For the text-containing cell, return its midpoint in (X, Y) coordinate format. 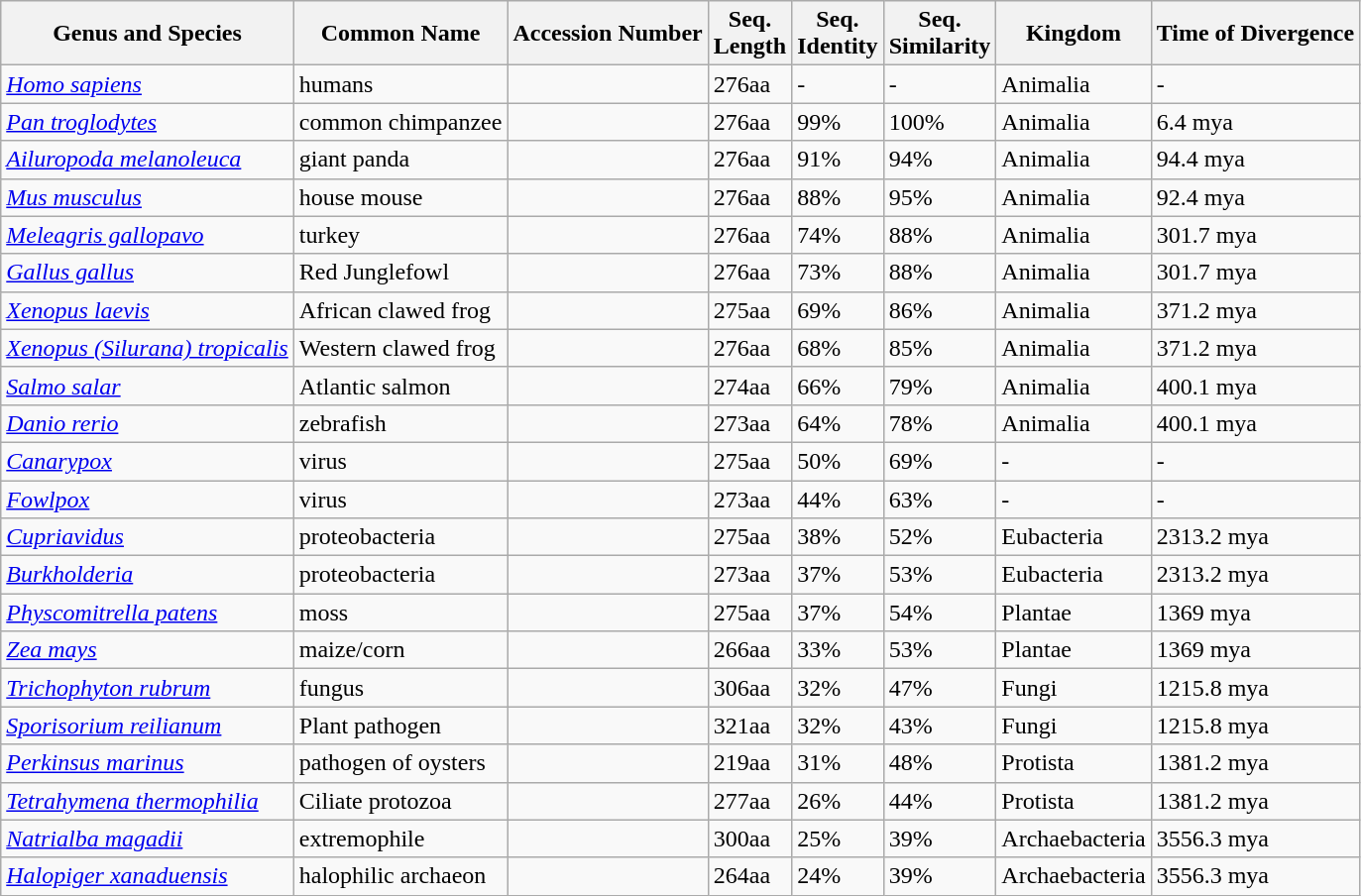
31% (838, 763)
Accession Number (608, 34)
Zea mays (148, 650)
pathogen of oysters (400, 763)
maize/corn (400, 650)
300aa (749, 839)
Xenopus laevis (148, 310)
219aa (749, 763)
Common Name (400, 34)
common chimpanzee (400, 122)
85% (940, 348)
Sporisorium reilianum (148, 726)
extremophile (400, 839)
Halopiger xanaduensis (148, 876)
Seq.Identity (838, 34)
95% (940, 197)
64% (838, 423)
Western clawed frog (400, 348)
Trichophyton rubrum (148, 688)
Ailuropoda melanoleuca (148, 160)
Gallus gallus (148, 273)
73% (838, 273)
moss (400, 613)
Xenopus (Silurana) tropicalis (148, 348)
100% (940, 122)
78% (940, 423)
Perkinsus marinus (148, 763)
Kingdom (1074, 34)
321aa (749, 726)
Danio rerio (148, 423)
63% (940, 499)
Tetrahymena thermophilia (148, 801)
52% (940, 537)
Pan troglodytes (148, 122)
Atlantic salmon (400, 386)
Physcomitrella patens (148, 613)
humans (400, 84)
74% (838, 235)
giant panda (400, 160)
50% (838, 461)
Canarypox (148, 461)
48% (940, 763)
43% (940, 726)
306aa (749, 688)
99% (838, 122)
Plant pathogen (400, 726)
66% (838, 386)
turkey (400, 235)
94% (940, 160)
277aa (749, 801)
6.4 mya (1255, 122)
Genus and Species (148, 34)
Time of Divergence (1255, 34)
Fowlpox (148, 499)
Burkholderia (148, 575)
Seq.Length (749, 34)
African clawed frog (400, 310)
264aa (749, 876)
91% (838, 160)
274aa (749, 386)
Homo sapiens (148, 84)
86% (940, 310)
halophilic archaeon (400, 876)
Ciliate protozoa (400, 801)
zebrafish (400, 423)
Mus musculus (148, 197)
92.4 mya (1255, 197)
38% (838, 537)
68% (838, 348)
Red Junglefowl (400, 273)
79% (940, 386)
54% (940, 613)
Seq.Similarity (940, 34)
Meleagris gallopavo (148, 235)
94.4 mya (1255, 160)
266aa (749, 650)
Cupriavidus (148, 537)
house mouse (400, 197)
Natrialba magadii (148, 839)
25% (838, 839)
26% (838, 801)
24% (838, 876)
33% (838, 650)
fungus (400, 688)
Salmo salar (148, 386)
47% (940, 688)
